Find where the given text appears and provide that cell's center as [x, y] coordinate. 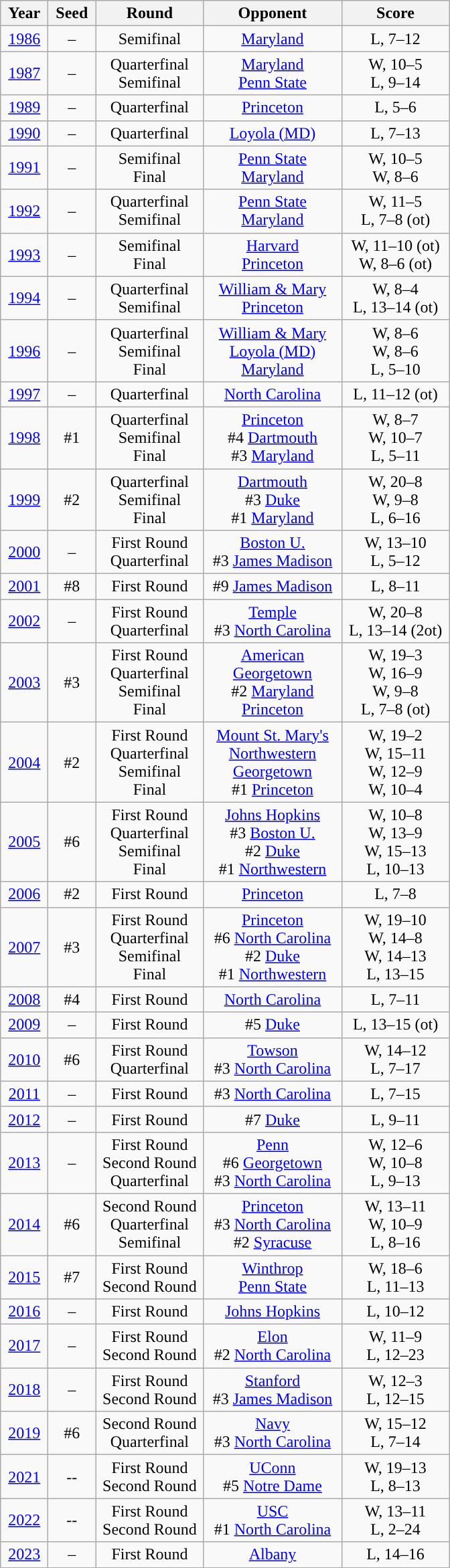
Boston U.#3 James Madison [273, 553]
2009 [24, 1025]
W, 10–8W, 13–9W, 15–13L, 10–13 [395, 842]
Johns Hopkins#3 Boston U.#2 Duke#1 Northwestern [273, 842]
W, 13–11W, 10–9L, 8–16 [395, 1224]
2006 [24, 894]
Loyola (MD) [273, 133]
1998 [24, 437]
Princeton#4 Dartmouth#3 Maryland [273, 437]
Princeton#6 North Carolina#2 Duke#1 Northwestern [273, 947]
Round [150, 13]
Year [24, 13]
Opponent [273, 13]
W, 11–10 (ot)W, 8–6 (ot) [395, 254]
#9 James Madison [273, 587]
#1 [72, 437]
W, 8–4L, 13–14 (ot) [395, 298]
W, 19–13L, 8–13 [395, 1477]
1989 [24, 108]
1999 [24, 499]
W, 18–6L, 11–13 [395, 1276]
2019 [24, 1433]
1996 [24, 351]
WinthropPenn State [273, 1276]
2001 [24, 587]
1993 [24, 254]
L, 5–6 [395, 108]
2003 [24, 682]
W, 8–7W, 10–7L, 5–11 [395, 437]
W, 12–6W, 10–8L, 9–13 [395, 1163]
UConn#5 Notre Dame [273, 1477]
1986 [24, 39]
Maryland [273, 39]
2007 [24, 947]
Albany [273, 1555]
2014 [24, 1224]
W, 14–12L, 7–17 [395, 1060]
William & MaryLoyola (MD)Maryland [273, 351]
Score [395, 13]
1990 [24, 133]
#5 Duke [273, 1025]
1994 [24, 298]
Mount St. Mary'sNorthwesternGeorgetown#1 Princeton [273, 763]
L, 13–15 (ot) [395, 1025]
First RoundSecond RoundQuarterfinal [150, 1163]
L, 14–16 [395, 1555]
2016 [24, 1312]
1987 [24, 74]
Temple#3 North Carolina [273, 621]
2002 [24, 621]
2013 [24, 1163]
W, 13–10L, 5–12 [395, 553]
W, 10–5W, 8–6 [395, 167]
L, 11–12 (ot) [395, 394]
MarylandPenn State [273, 74]
2018 [24, 1390]
W, 11–9L, 12–23 [395, 1346]
W, 8–6W, 8–6L, 5–10 [395, 351]
2011 [24, 1094]
2005 [24, 842]
Dartmouth#3 Duke#1 Maryland [273, 499]
Johns Hopkins [273, 1312]
Elon#2 North Carolina [273, 1346]
2012 [24, 1119]
L, 7–11 [395, 999]
1997 [24, 394]
2021 [24, 1477]
USC#1 North Carolina [273, 1520]
W, 19–10W, 14–8W, 14–13L, 13–15 [395, 947]
#4 [72, 999]
Second RoundQuarterfinal [150, 1433]
W, 15–12L, 7–14 [395, 1433]
W, 10–5L, 9–14 [395, 74]
2010 [24, 1060]
1992 [24, 211]
L, 7–12 [395, 39]
#8 [72, 587]
2000 [24, 553]
W, 20–8W, 9–8L, 6–16 [395, 499]
L, 9–11 [395, 1119]
William & MaryPrinceton [273, 298]
L, 7–13 [395, 133]
W, 13–11L, 2–24 [395, 1520]
Navy#3 North Carolina [273, 1433]
#3 North Carolina [273, 1094]
L, 8–11 [395, 587]
W, 11–5L, 7–8 (ot) [395, 211]
W, 19–2W, 15–11W, 12–9W, 10–4 [395, 763]
Stanford#3 James Madison [273, 1390]
2015 [24, 1276]
2008 [24, 999]
W, 20–8L, 13–14 (2ot) [395, 621]
2023 [24, 1555]
#7 Duke [273, 1119]
2022 [24, 1520]
Penn#6 Georgetown#3 North Carolina [273, 1163]
Second RoundQuarterfinalSemifinal [150, 1224]
#7 [72, 1276]
1991 [24, 167]
Towson#3 North Carolina [273, 1060]
Princeton#3 North Carolina#2 Syracuse [273, 1224]
2017 [24, 1346]
Semifinal [150, 39]
L, 10–12 [395, 1312]
W, 12–3L, 12–15 [395, 1390]
L, 7–8 [395, 894]
L, 7–15 [395, 1094]
2004 [24, 763]
Seed [72, 13]
W, 19–3W, 16–9W, 9–8L, 7–8 (ot) [395, 682]
HarvardPrinceton [273, 254]
AmericanGeorgetown#2 MarylandPrinceton [273, 682]
